Search for the cell housing the specified text and yield its [x, y] center coordinate. 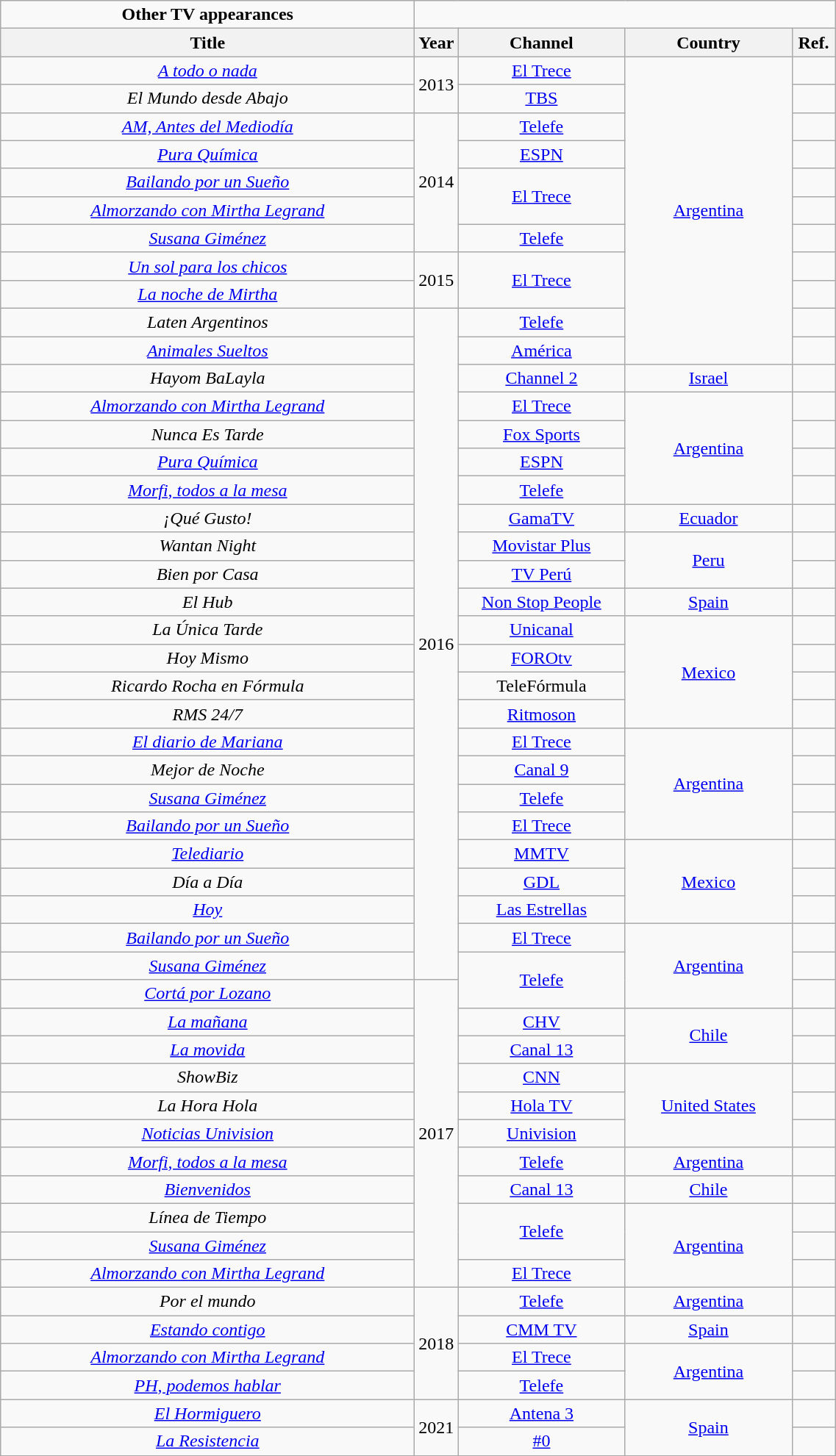
Ecuador [709, 518]
2021 [437, 1427]
Wantan Night [207, 546]
Animales Sueltos [207, 351]
PH, podemos hablar [207, 1385]
2018 [437, 1344]
CHV [541, 1022]
Un sol para los chicos [207, 266]
Peru [709, 560]
TV Perú [541, 574]
El Hormiguero [207, 1413]
Ricardo Rocha en Fórmula [207, 686]
Mejor de Noche [207, 770]
Hola TV [541, 1105]
CMM TV [541, 1330]
Univision [541, 1133]
Hoy Mismo [207, 658]
Bien por Casa [207, 574]
GamaTV [541, 518]
Noticias Univision [207, 1133]
2016 [437, 644]
MMTV [541, 854]
#0 [541, 1441]
Telediario [207, 854]
Bienvenidos [207, 1189]
Día a Día [207, 882]
La noche de Mirtha [207, 294]
Ritmoson [541, 714]
Canal 9 [541, 770]
AM, Antes del Mediodía [207, 126]
CNN [541, 1077]
2017 [437, 1133]
2013 [437, 85]
El diario de Mariana [207, 742]
A todo o nada [207, 71]
Movistar Plus [541, 546]
Title [207, 43]
Non Stop People [541, 602]
Year [437, 43]
GDL [541, 882]
Channel 2 [541, 379]
Antena 3 [541, 1413]
Fox Sports [541, 434]
Country [709, 43]
El Hub [207, 602]
Hoy [207, 910]
TBS [541, 98]
Estando contigo [207, 1330]
La Resistencia [207, 1441]
Laten Argentinos [207, 322]
Channel [541, 43]
Israel [709, 379]
Unicanal [541, 630]
La Hora Hola [207, 1105]
TeleFórmula [541, 686]
2014 [437, 182]
RMS 24/7 [207, 714]
Hayom BaLayla [207, 379]
2015 [437, 280]
¡Qué Gusto! [207, 518]
Ref. [813, 43]
Cortá por Lozano [207, 994]
Nunca Es Tarde [207, 434]
ShowBiz [207, 1077]
Las Estrellas [541, 910]
La Única Tarde [207, 630]
Línea de Tiempo [207, 1217]
La movida [207, 1050]
Por el mundo [207, 1302]
Other TV appearances [207, 15]
América [541, 351]
El Mundo desde Abajo [207, 98]
La mañana [207, 1022]
United States [709, 1105]
FOROtv [541, 658]
